Return the (X, Y) coordinate for the center point of the cell that contains the specified text.  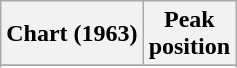
Chart (1963) (72, 34)
Peakposition (189, 34)
